Detect which cell encompasses the target text, then output its [x, y] center coordinate. 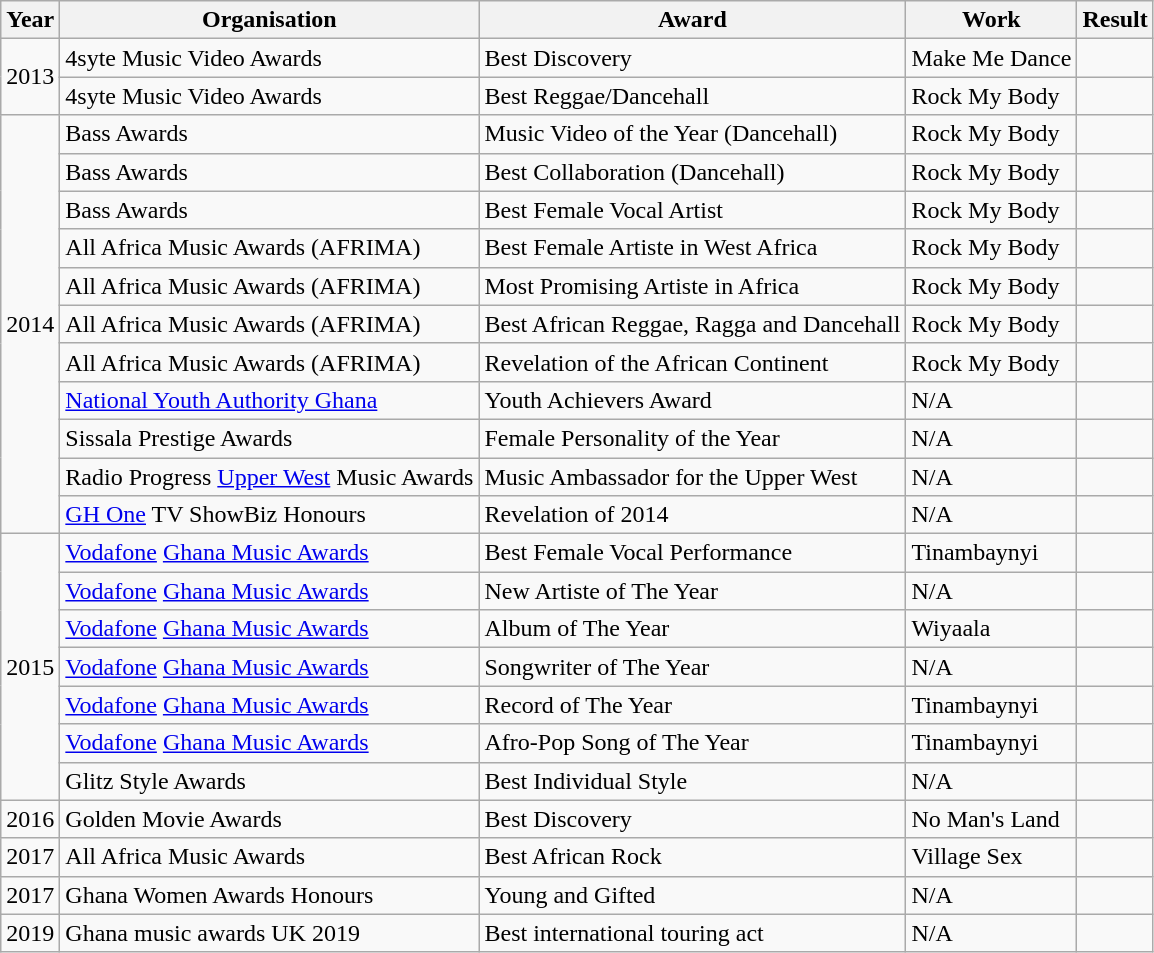
Best African Rock [692, 857]
Most Promising Artiste in Africa [692, 286]
Music Video of the Year (Dancehall) [692, 134]
Golden Movie Awards [270, 819]
Record of The Year [692, 705]
Afro-Pop Song of The Year [692, 743]
All Africa Music Awards [270, 857]
No Man's Land [992, 819]
Wiyaala [992, 629]
2014 [30, 324]
Revelation of 2014 [692, 515]
2015 [30, 667]
Year [30, 20]
Work [992, 20]
Sissala Prestige Awards [270, 438]
2013 [30, 77]
Best international touring act [692, 933]
Make Me Dance [992, 58]
Best Individual Style [692, 781]
Result [1115, 20]
Best Female Artiste in West Africa [692, 248]
Female Personality of the Year [692, 438]
Music Ambassador for the Upper West [692, 477]
Revelation of the African Continent [692, 362]
2019 [30, 933]
Young and Gifted [692, 895]
GH One TV ShowBiz Honours [270, 515]
Ghana Women Awards Honours [270, 895]
Award [692, 20]
Organisation [270, 20]
2016 [30, 819]
Album of The Year [692, 629]
National Youth Authority Ghana [270, 400]
Youth Achievers Award [692, 400]
Radio Progress Upper West Music Awards [270, 477]
Village Sex [992, 857]
Best Reggae/Dancehall [692, 96]
Best Collaboration (Dancehall) [692, 172]
Best Female Vocal Artist [692, 210]
New Artiste of The Year [692, 591]
Ghana music awards UK 2019 [270, 933]
Songwriter of The Year [692, 667]
Best Female Vocal Performance [692, 553]
Glitz Style Awards [270, 781]
Best African Reggae, Ragga and Dancehall [692, 324]
